From the cell containing the given text, extract its center point as [x, y] coordinate. 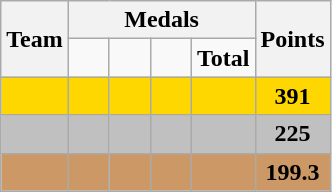
391 [292, 96]
199.3 [292, 172]
Team [35, 39]
Points [292, 39]
Medals [162, 20]
225 [292, 134]
Total [223, 58]
